Capture the cell that displays the provided text and extract its (x, y) central coordinate. 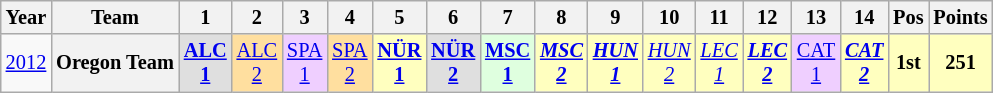
CAT2 (864, 63)
Points (961, 17)
14 (864, 17)
8 (562, 17)
11 (720, 17)
NÜR2 (453, 63)
HUN2 (670, 63)
MSC1 (508, 63)
7 (508, 17)
251 (961, 63)
4 (350, 17)
MSC2 (562, 63)
1st (908, 63)
6 (453, 17)
HUN1 (616, 63)
LEC2 (768, 63)
5 (399, 17)
3 (304, 17)
1 (206, 17)
SPA1 (304, 63)
SPA2 (350, 63)
2 (257, 17)
9 (616, 17)
Year (26, 17)
2012 (26, 63)
12 (768, 17)
ALC2 (257, 63)
Oregon Team (115, 63)
10 (670, 17)
Team (115, 17)
CAT1 (816, 63)
LEC1 (720, 63)
ALC1 (206, 63)
NÜR1 (399, 63)
13 (816, 17)
Pos (908, 17)
